Find where the given text appears and provide that cell's center as [X, Y] coordinate. 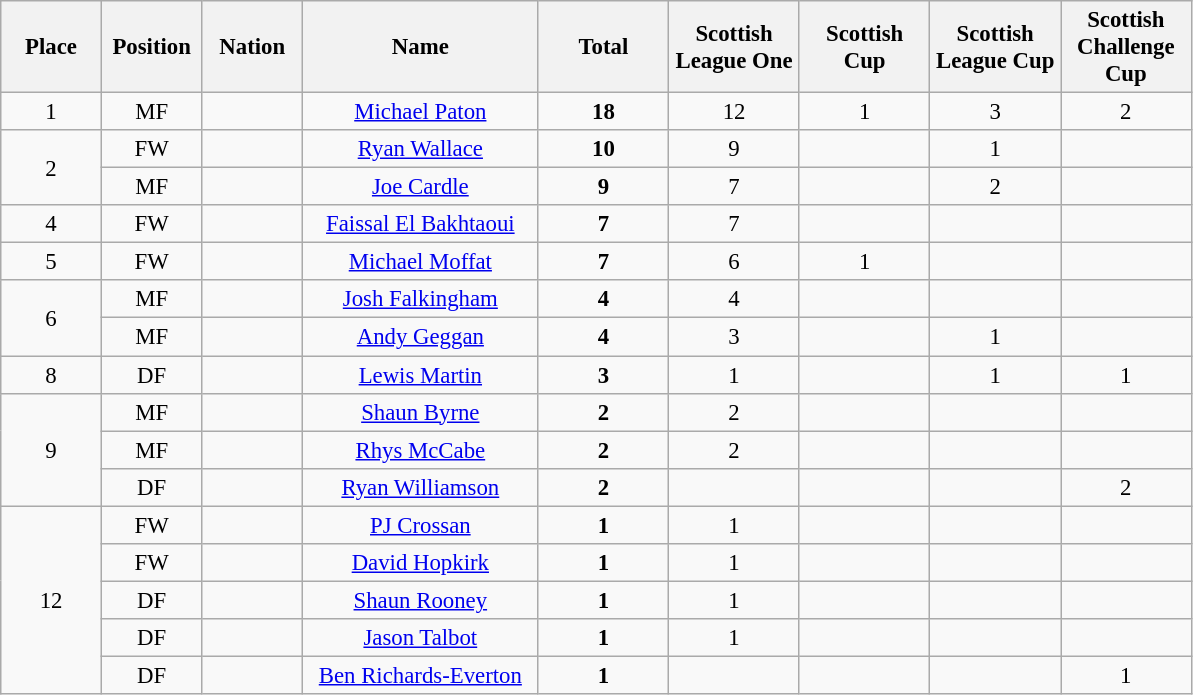
Scottish Challenge Cup [1126, 47]
10 [604, 149]
Shaun Rooney [421, 600]
Shaun Byrne [421, 412]
5 [52, 262]
Ryan Wallace [421, 149]
Jason Talbot [421, 638]
Ben Richards-Everton [421, 675]
Ryan Williamson [421, 487]
Michael Moffat [421, 262]
Nation [252, 47]
David Hopkirk [421, 563]
Place [52, 47]
18 [604, 112]
Scottish Cup [864, 47]
Andy Geggan [421, 337]
PJ Crossan [421, 525]
Total [604, 47]
Scottish League Cup [996, 47]
Michael Paton [421, 112]
8 [52, 375]
Scottish League One [734, 47]
Lewis Martin [421, 375]
Name [421, 47]
Josh Falkingham [421, 299]
Joe Cardle [421, 187]
Rhys McCabe [421, 450]
Faissal El Bakhtaoui [421, 224]
Position [152, 47]
